Extract the (X, Y) coordinate from the center of the cell holding the provided text.  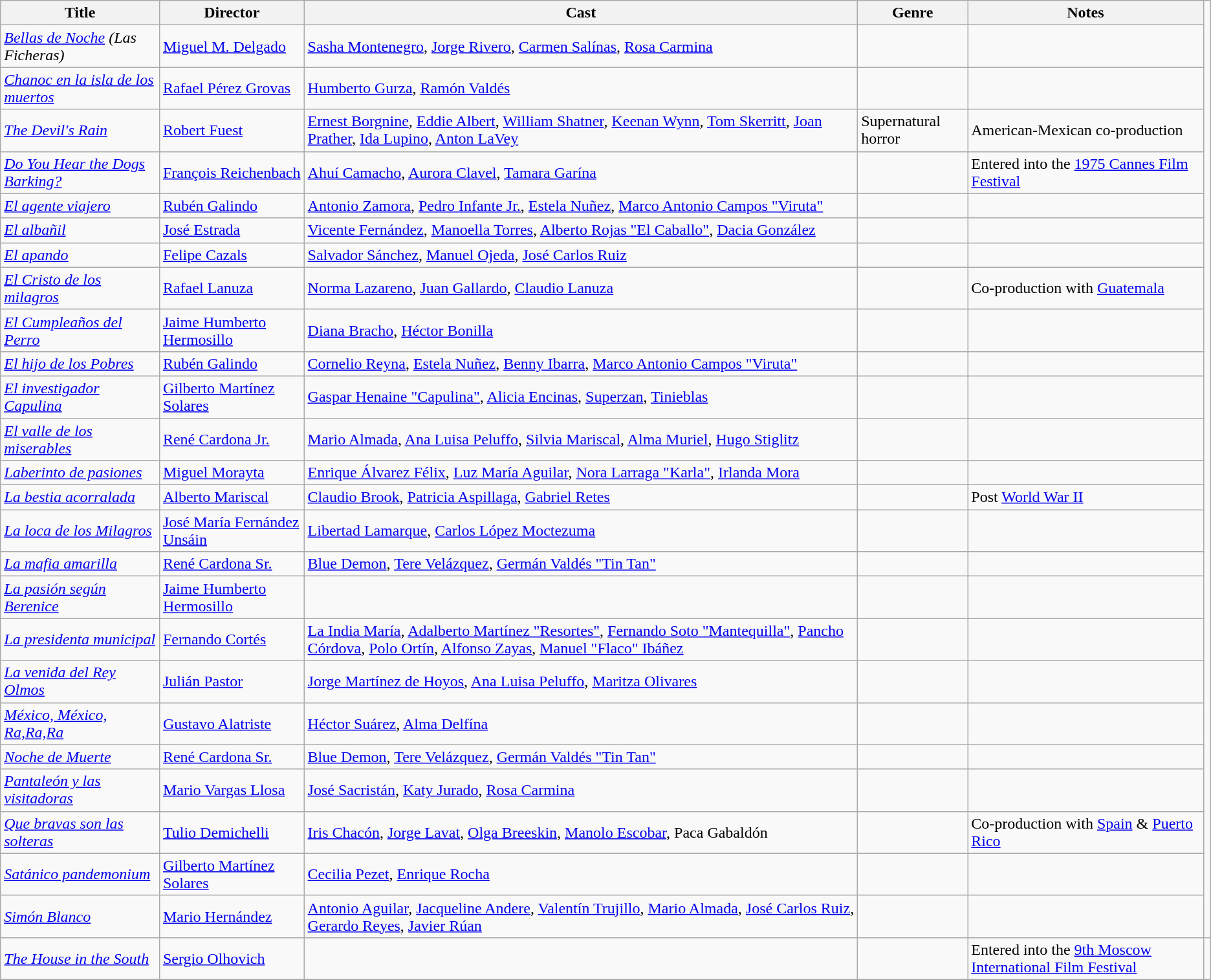
Felipe Cazals (232, 255)
Iris Chacón, Jorge Lavat, Olga Breeskin, Manolo Escobar, Paca Gabaldón (581, 832)
La India María, Adalberto Martínez "Resortes", Fernando Soto "Mantequilla", Pancho Córdova, Polo Ortín, Alfonso Zayas, Manuel "Flaco" Ibáñez (581, 639)
El apando (80, 255)
The House in the South (80, 959)
Chanoc en la isla de los muertos (80, 88)
Héctor Suárez, Alma Delfína (581, 723)
Julián Pastor (232, 682)
La loca de los Milagros (80, 530)
La venida del Rey Olmos (80, 682)
Mario Hernández (232, 916)
Do You Hear the Dogs Barking? (80, 172)
Laberinto de pasiones (80, 473)
El hijo de los Pobres (80, 364)
Norma Lazareno, Juan Gallardo, Claudio Lanuza (581, 289)
Entered into the 1975 Cannes Film Festival (1086, 172)
Simón Blanco (80, 916)
Gustavo Alatriste (232, 723)
Sergio Olhovich (232, 959)
Bellas de Noche (Las Ficheras) (80, 47)
Antonio Zamora, Pedro Infante Jr., Estela Nuñez, Marco Antonio Campos "Viruta" (581, 206)
René Cardona Jr. (232, 439)
Que bravas son las solteras (80, 832)
Tulio Demichelli (232, 832)
El Cristo de los milagros (80, 289)
Cornelio Reyna, Estela Nuñez, Benny Ibarra, Marco Antonio Campos "Viruta" (581, 364)
Mario Vargas Llosa (232, 790)
El investigador Capulina (80, 397)
Cecilia Pezet, Enrique Rocha (581, 875)
Director (232, 13)
Entered into the 9th Moscow International Film Festival (1086, 959)
Alberto Mariscal (232, 497)
José Sacristán, Katy Jurado, Rosa Carmina (581, 790)
Sasha Montenegro, Jorge Rivero, Carmen Salínas, Rosa Carmina (581, 47)
México, México, Ra,Ra,Ra (80, 723)
El albañil (80, 230)
Claudio Brook, Patricia Aspillaga, Gabriel Retes (581, 497)
Gaspar Henaine "Capulina", Alicia Encinas, Superzan, Tinieblas (581, 397)
The Devil's Rain (80, 131)
Salvador Sánchez, Manuel Ojeda, José Carlos Ruiz (581, 255)
El agente viajero (80, 206)
Pantaleón y las visitadoras (80, 790)
Fernando Cortés (232, 639)
Robert Fuest (232, 131)
Title (80, 13)
Diana Bracho, Héctor Bonilla (581, 330)
Rafael Lanuza (232, 289)
El Cumpleaños del Perro (80, 330)
El valle de los miserables (80, 439)
La presidenta municipal (80, 639)
Antonio Aguilar, Jacqueline Andere, Valentín Trujillo, Mario Almada, José Carlos Ruiz, Gerardo Reyes, Javier Rúan (581, 916)
Cast (581, 13)
Vicente Fernández, Manoella Torres, Alberto Rojas "El Caballo", Dacia González (581, 230)
Co-production with Guatemala (1086, 289)
American-Mexican co-production (1086, 131)
José María Fernández Unsáin (232, 530)
Supernatural horror (913, 131)
Jorge Martínez de Hoyos, Ana Luisa Peluffo, Maritza Olivares (581, 682)
Noche de Muerte (80, 757)
Libertad Lamarque, Carlos López Moctezuma (581, 530)
Ernest Borgnine, Eddie Albert, William Shatner, Keenan Wynn, Tom Skerritt, Joan Prather, Ida Lupino, Anton LaVey (581, 131)
La bestia acorralada (80, 497)
La mafia amarilla (80, 564)
Mario Almada, Ana Luisa Peluffo, Silvia Mariscal, Alma Muriel, Hugo Stiglitz (581, 439)
Post World War II (1086, 497)
Miguel M. Delgado (232, 47)
Humberto Gurza, Ramón Valdés (581, 88)
Ahuí Camacho, Aurora Clavel, Tamara Garína (581, 172)
La pasión según Berenice (80, 598)
Notes (1086, 13)
Rafael Pérez Grovas (232, 88)
José Estrada (232, 230)
François Reichenbach (232, 172)
Co-production with Spain & Puerto Rico (1086, 832)
Genre (913, 13)
Enrique Álvarez Félix, Luz María Aguilar, Nora Larraga "Karla", Irlanda Mora (581, 473)
Miguel Morayta (232, 473)
Satánico pandemonium (80, 875)
